Determine the (x, y) coordinate at the center of the cell enclosing the given text.  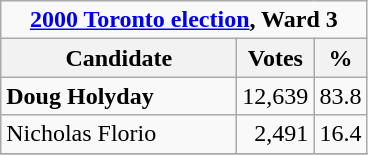
Nicholas Florio (119, 134)
Doug Holyday (119, 96)
2000 Toronto election, Ward 3 (184, 20)
2,491 (276, 134)
83.8 (340, 96)
Candidate (119, 58)
Votes (276, 58)
% (340, 58)
12,639 (276, 96)
16.4 (340, 134)
